Return the [X, Y] coordinate for the center point of the cell that contains the specified text.  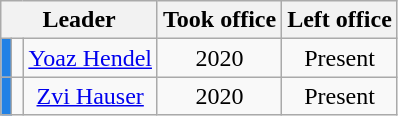
Leader [80, 20]
Left office [340, 20]
Took office [219, 20]
Zvi Hauser [90, 96]
Yoaz Hendel [90, 58]
